Output the (X, Y) coordinate of the center of the cell containing the given text.  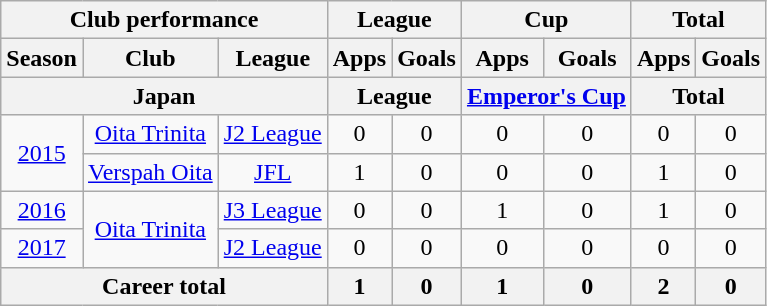
Career total (164, 286)
JFL (272, 172)
2015 (42, 153)
J3 League (272, 210)
Verspah Oita (150, 172)
Club performance (164, 20)
Japan (164, 96)
Season (42, 58)
Cup (546, 20)
Club (150, 58)
2017 (42, 248)
2016 (42, 210)
Emperor's Cup (546, 96)
2 (663, 286)
